Locate the cell with the specified text and output its [X, Y] center coordinate. 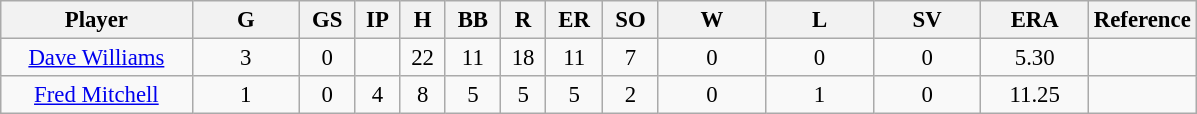
R [524, 20]
Reference [1142, 20]
G [246, 20]
W [712, 20]
7 [630, 58]
5.30 [1035, 58]
IP [378, 20]
8 [422, 95]
ER [574, 20]
GS [328, 20]
SO [630, 20]
4 [378, 95]
Dave Williams [96, 58]
18 [524, 58]
SV [927, 20]
11.25 [1035, 95]
Player [96, 20]
H [422, 20]
3 [246, 58]
BB [472, 20]
Fred Mitchell [96, 95]
ERA [1035, 20]
2 [630, 95]
22 [422, 58]
L [820, 20]
